Find where the given text appears and provide that cell's center as [X, Y] coordinate. 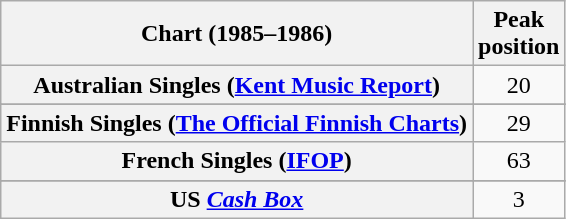
US Cash Box [237, 199]
3 [519, 199]
20 [519, 85]
French Singles (IFOP) [237, 161]
Peakposition [519, 34]
63 [519, 161]
Finnish Singles (The Official Finnish Charts) [237, 123]
Australian Singles (Kent Music Report) [237, 85]
29 [519, 123]
Chart (1985–1986) [237, 34]
